Identify which cell holds the provided text, then report its [X, Y] central coordinate. 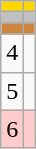
4 [12, 53]
6 [12, 129]
5 [12, 91]
